From the cell containing the given text, extract its center point as [X, Y] coordinate. 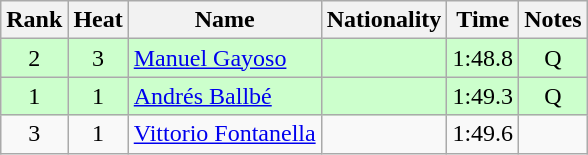
Nationality [384, 20]
Vittorio Fontanella [224, 134]
Rank [34, 20]
Manuel Gayoso [224, 58]
1:48.8 [483, 58]
1:49.3 [483, 96]
2 [34, 58]
Andrés Ballbé [224, 96]
Notes [553, 20]
Heat [98, 20]
1:49.6 [483, 134]
Name [224, 20]
Time [483, 20]
